For the text-containing cell, return its midpoint in [x, y] coordinate format. 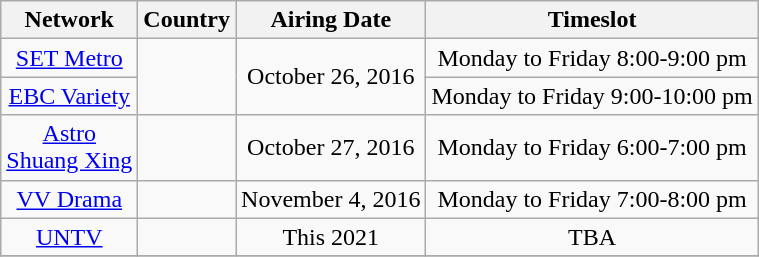
Monday to Friday 7:00-8:00 pm [592, 199]
Monday to Friday 9:00-10:00 pm [592, 96]
EBC Variety [70, 96]
SET Metro [70, 58]
Network [70, 20]
Timeslot [592, 20]
This 2021 [331, 237]
Monday to Friday 8:00-9:00 pm [592, 58]
Airing Date [331, 20]
Country [187, 20]
AstroShuang Xing [70, 148]
October 27, 2016 [331, 148]
October 26, 2016 [331, 77]
UNTV [70, 237]
TBA [592, 237]
Monday to Friday 6:00-7:00 pm [592, 148]
VV Drama [70, 199]
November 4, 2016 [331, 199]
